Return the (x, y) coordinate for the center point of the cell that contains the specified text.  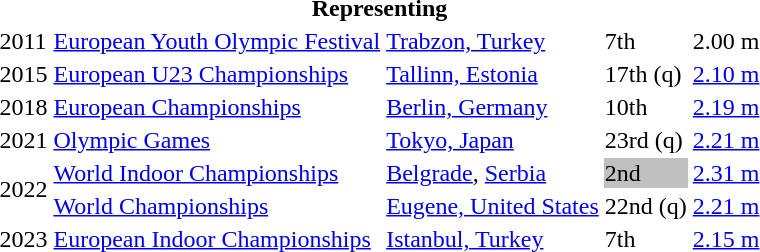
Tokyo, Japan (493, 140)
22nd (q) (646, 206)
2nd (646, 173)
Tallinn, Estonia (493, 74)
7th (646, 41)
European Youth Olympic Festival (217, 41)
World Indoor Championships (217, 173)
Belgrade, Serbia (493, 173)
17th (q) (646, 74)
10th (646, 107)
European Championships (217, 107)
European U23 Championships (217, 74)
Trabzon, Turkey (493, 41)
Eugene, United States (493, 206)
23rd (q) (646, 140)
Olympic Games (217, 140)
Berlin, Germany (493, 107)
World Championships (217, 206)
